Pinpoint the cell where the given text exists, returning its [x, y] midpoint coordinate. 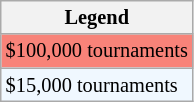
$100,000 tournaments [97, 51]
$15,000 tournaments [97, 85]
Legend [97, 17]
